Capture the cell that displays the provided text and extract its (X, Y) central coordinate. 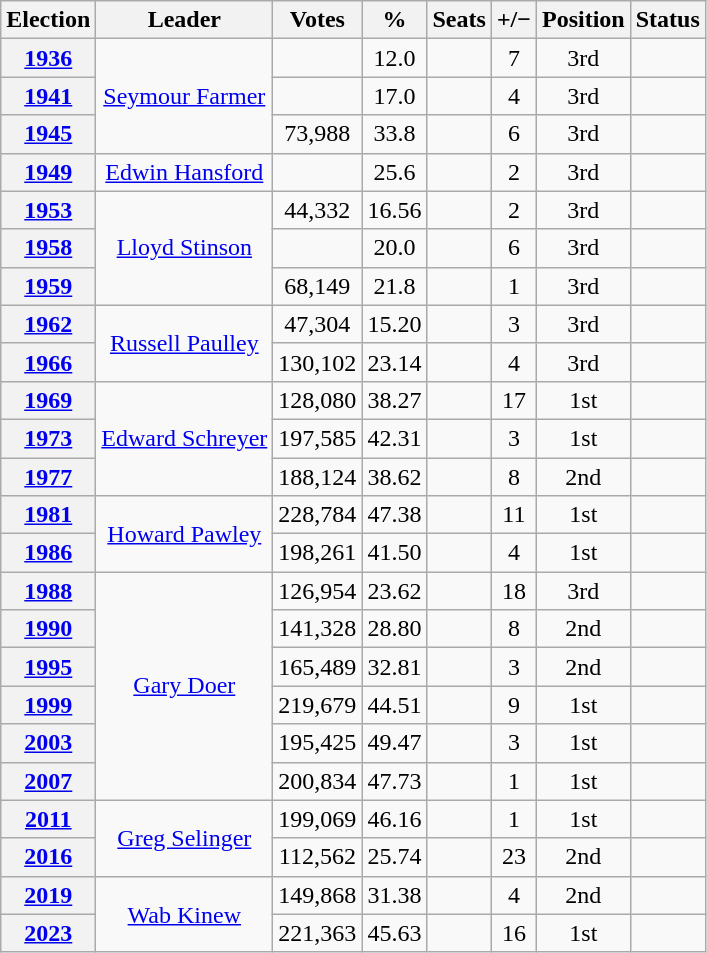
1986 (48, 553)
1949 (48, 172)
68,149 (318, 286)
195,425 (318, 743)
Russell Paulley (184, 343)
47.38 (394, 515)
11 (514, 515)
23.14 (394, 362)
188,124 (318, 477)
20.0 (394, 248)
Gary Doer (184, 686)
7 (514, 58)
1962 (48, 324)
1936 (48, 58)
% (394, 20)
25.6 (394, 172)
Greg Selinger (184, 838)
25.74 (394, 857)
165,489 (318, 667)
38.62 (394, 477)
17.0 (394, 96)
2007 (48, 781)
1958 (48, 248)
2019 (48, 895)
28.80 (394, 629)
128,080 (318, 400)
31.38 (394, 895)
1953 (48, 210)
141,328 (318, 629)
Edward Schreyer (184, 438)
41.50 (394, 553)
73,988 (318, 134)
Position (583, 20)
45.63 (394, 933)
2011 (48, 819)
2003 (48, 743)
1977 (48, 477)
126,954 (318, 591)
Edwin Hansford (184, 172)
1995 (48, 667)
1945 (48, 134)
Seymour Farmer (184, 96)
12.0 (394, 58)
44,332 (318, 210)
Election (48, 20)
15.20 (394, 324)
2023 (48, 933)
198,261 (318, 553)
1999 (48, 705)
42.31 (394, 438)
2016 (48, 857)
38.27 (394, 400)
9 (514, 705)
1981 (48, 515)
Seats (459, 20)
23.62 (394, 591)
1988 (48, 591)
33.8 (394, 134)
1973 (48, 438)
149,868 (318, 895)
112,562 (318, 857)
228,784 (318, 515)
Status (668, 20)
21.8 (394, 286)
Wab Kinew (184, 914)
49.47 (394, 743)
130,102 (318, 362)
197,585 (318, 438)
18 (514, 591)
47,304 (318, 324)
47.73 (394, 781)
1969 (48, 400)
200,834 (318, 781)
1941 (48, 96)
46.16 (394, 819)
1959 (48, 286)
16.56 (394, 210)
+/− (514, 20)
17 (514, 400)
Votes (318, 20)
Lloyd Stinson (184, 248)
Howard Pawley (184, 534)
Leader (184, 20)
1966 (48, 362)
221,363 (318, 933)
1990 (48, 629)
199,069 (318, 819)
32.81 (394, 667)
219,679 (318, 705)
23 (514, 857)
16 (514, 933)
44.51 (394, 705)
